Scan for the cell matching the given text and deliver its (X, Y) coordinate at center. 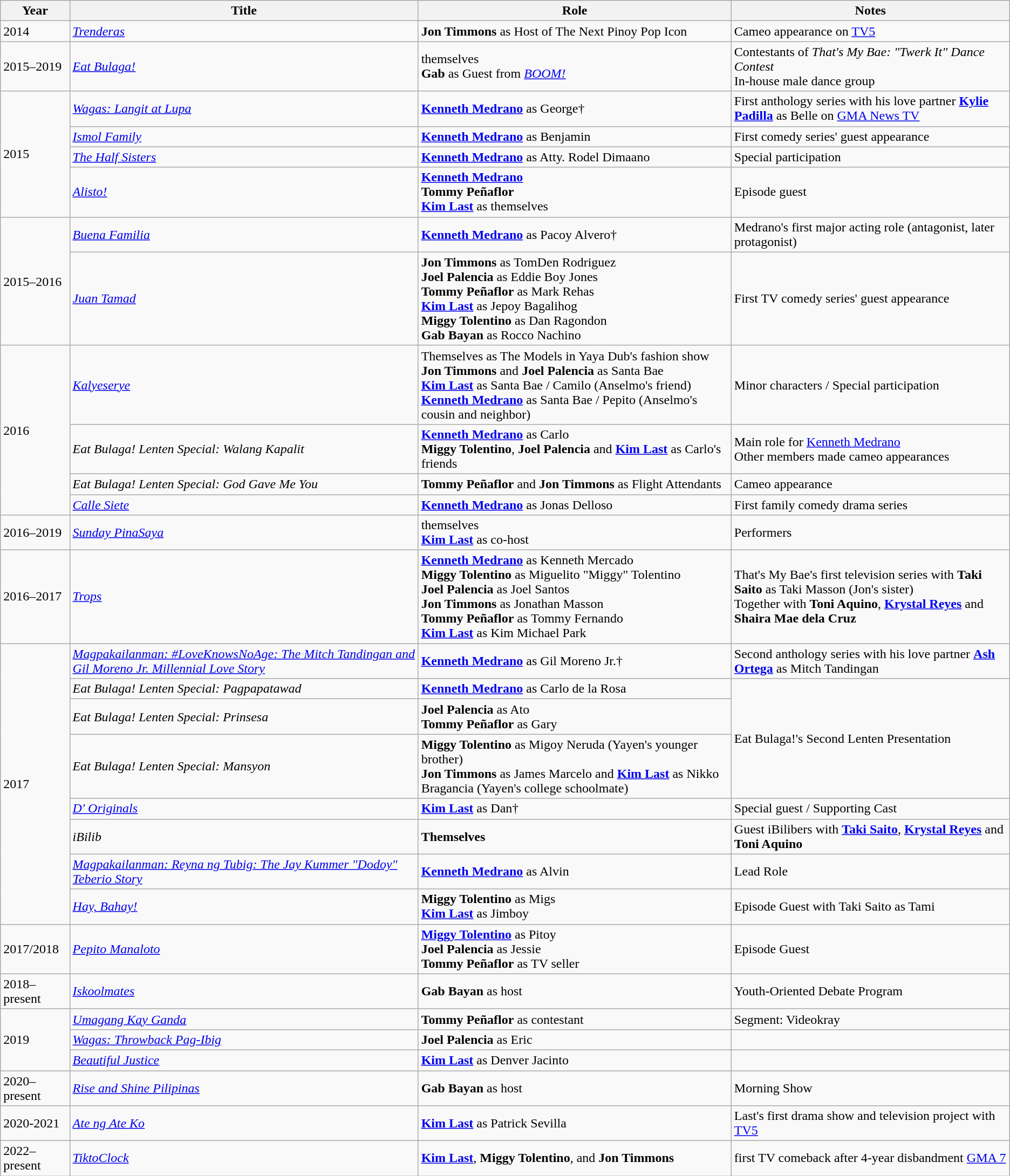
Joel Palencia as Eric (575, 1040)
Pepito Manaloto (244, 949)
Kenneth Medrano Tommy Peñaflor Kim Last as themselves (575, 192)
D' Originals (244, 809)
2017/2018 (35, 949)
Medrano's first major acting role (antagonist, later protagonist) (870, 234)
Kenneth Medrano as Pacoy Alvero† (575, 234)
first TV comeback after 4-year disbandment GMA 7 (870, 1159)
Kenneth Medrano as Alvin (575, 872)
TiktoClock (244, 1159)
Eat Bulaga! Lenten Special: Mansyon (244, 766)
Hay, Bahay! (244, 906)
Kim Last as Denver Jacinto (575, 1060)
Eat Bulaga! (244, 66)
Contestants of That's My Bae: "Twerk It" Dance Contest In-house male dance group (870, 66)
Magpakailanman: Reyna ng Tubig: The Jay Kummer "Dodoy" Teberio Story (244, 872)
Kim Last as Dan† (575, 809)
2019 (35, 1040)
Kenneth Medrano as Carlo Miggy Tolentino, Joel Palencia and Kim Last as Carlo's friends (575, 449)
2018–present (35, 992)
Calle Siete (244, 504)
Morning Show (870, 1088)
Jon Timmons as Host of The Next Pinoy Pop Icon (575, 31)
Trops (244, 597)
Themselves (575, 836)
iBilib (244, 836)
2016 (35, 430)
Buena Familia (244, 234)
Ate ng Ate Ko (244, 1123)
Role (575, 11)
Beautiful Justice (244, 1060)
Special participation (870, 157)
Trenderas (244, 31)
Juan Tamad (244, 299)
First anthology series with his love partner Kylie Padilla as Belle on GMA News TV (870, 109)
Cameo appearance (870, 484)
Youth-Oriented Debate Program (870, 992)
Episode Guest with Taki Saito as Tami (870, 906)
Main role for Kenneth Medrano Other members made cameo appearances (870, 449)
Eat Bulaga! Lenten Special: Pagpapatawad (244, 689)
Kenneth Medrano as Carlo de la Rosa (575, 689)
Kenneth Medrano as George† (575, 109)
Magpakailanman: #LoveKnowsNoAge: The Mitch Tandingan and Gil Moreno Jr. Millennial Love Story (244, 661)
Notes (870, 11)
Lead Role (870, 872)
Tommy Peñaflor and Jon Timmons as Flight Attendants (575, 484)
Cameo appearance on TV5 (870, 31)
Joel Palencia as Ato Tommy Peñaflor as Gary (575, 716)
Wagas: Langit at Lupa (244, 109)
Eat Bulaga! Lenten Special: Walang Kapalit (244, 449)
Kenneth Medrano as Jonas Delloso (575, 504)
Episode guest (870, 192)
2015 (35, 154)
First comedy series' guest appearance (870, 136)
2014 (35, 31)
First TV comedy series' guest appearance (870, 299)
Kenneth Medrano as Gil Moreno Jr.† (575, 661)
Kenneth Medrano as Atty. Rodel Dimaano (575, 157)
Second anthology series with his love partner Ash Ortega as Mitch Tandingan (870, 661)
Kalyeserye (244, 385)
Rise and Shine Pilipinas (244, 1088)
Minor characters / Special participation (870, 385)
Tommy Peñaflor as contestant (575, 1019)
2020–present (35, 1088)
Segment: Videokray (870, 1019)
Episode Guest (870, 949)
Iskoolmates (244, 992)
themselves Kim Last as co-host (575, 533)
themselvesGab as Guest from BOOM! (575, 66)
2016–2017 (35, 597)
Miggy Tolentino as Pitoy Joel Palencia as Jessie Tommy Peñaflor as TV seller (575, 949)
The Half Sisters (244, 157)
2016–2019 (35, 533)
Miggy Tolentino as Migs Kim Last as Jimboy (575, 906)
Eat Bulaga!'s Second Lenten Presentation (870, 739)
2020-2021 (35, 1123)
2017 (35, 784)
2015–2016 (35, 281)
Kim Last, Miggy Tolentino, and Jon Timmons (575, 1159)
Miggy Tolentino as Migoy Neruda (Yayen's younger brother) Jon Timmons as James Marcelo and Kim Last as Nikko Bragancia (Yayen's college schoolmate) (575, 766)
Special guest / Supporting Cast (870, 809)
Kim Last as Patrick Sevilla (575, 1123)
Wagas: Throwback Pag-Ibig (244, 1040)
Eat Bulaga! Lenten Special: Prinsesa (244, 716)
Eat Bulaga! Lenten Special: God Gave Me You (244, 484)
2015–2019 (35, 66)
Ismol Family (244, 136)
Alisto! (244, 192)
Guest iBilibers with Taki Saito, Krystal Reyes and Toni Aquino (870, 836)
Title (244, 11)
Umagang Kay Ganda (244, 1019)
Year (35, 11)
First family comedy drama series (870, 504)
Sunday PinaSaya (244, 533)
Performers (870, 533)
Last's first drama show and television project with TV5 (870, 1123)
2022–present (35, 1159)
Kenneth Medrano as Benjamin (575, 136)
